Capture the cell that displays the provided text and extract its (x, y) central coordinate. 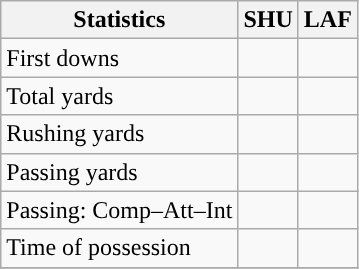
SHU (268, 20)
Passing yards (120, 172)
First downs (120, 58)
Passing: Comp–Att–Int (120, 210)
Time of possession (120, 248)
Statistics (120, 20)
Rushing yards (120, 134)
LAF (328, 20)
Total yards (120, 96)
